Output the (X, Y) coordinate of the center of the cell containing the given text.  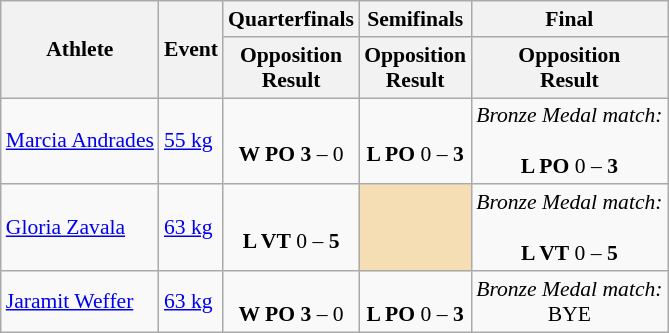
Final (569, 19)
Bronze Medal match:BYE (569, 302)
Bronze Medal match:L PO 0 – 3 (569, 142)
Athlete (80, 50)
Gloria Zavala (80, 228)
Event (191, 50)
Jaramit Weffer (80, 302)
L VT 0 – 5 (291, 228)
55 kg (191, 142)
Semifinals (415, 19)
Bronze Medal match:L VT 0 – 5 (569, 228)
Quarterfinals (291, 19)
Marcia Andrades (80, 142)
